Pinpoint the cell where the given text exists, returning its (x, y) midpoint coordinate. 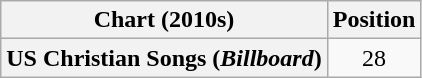
US Christian Songs (Billboard) (164, 58)
28 (374, 58)
Chart (2010s) (164, 20)
Position (374, 20)
